Identify which cell holds the provided text, then report its [x, y] central coordinate. 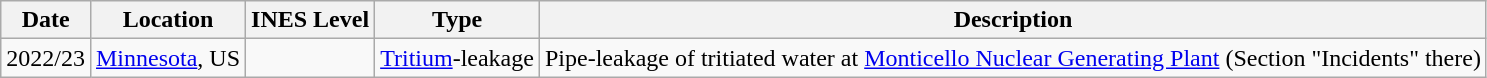
Pipe-leakage of tritiated water at Monticello Nuclear Generating Plant (Section "Incidents" there) [1012, 58]
2022/23 [46, 58]
Date [46, 20]
INES Level [310, 20]
Type [458, 20]
Minnesota, US [168, 58]
Location [168, 20]
Description [1012, 20]
Tritium-leakage [458, 58]
